Identify which cell holds the provided text, then report its (x, y) central coordinate. 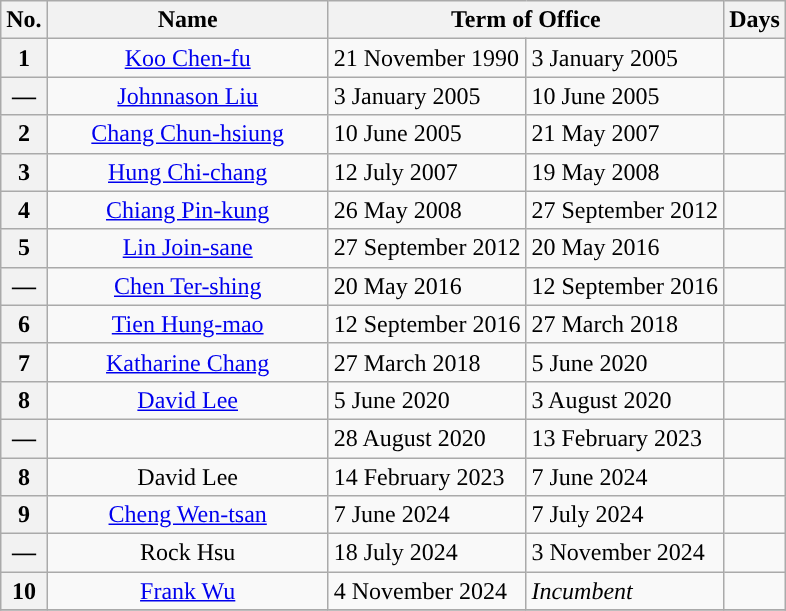
7 July 2024 (625, 515)
Lin Join-sane (188, 248)
3 (24, 172)
Frank Wu (188, 591)
12 July 2007 (427, 172)
1 (24, 58)
2 (24, 134)
Cheng Wen-tsan (188, 515)
Koo Chen-fu (188, 58)
7 (24, 362)
26 May 2008 (427, 210)
21 May 2007 (625, 134)
Hung Chi-chang (188, 172)
Incumbent (625, 591)
Chang Chun-hsiung (188, 134)
Days (755, 20)
4 (24, 210)
Term of Office (526, 20)
Katharine Chang (188, 362)
13 February 2023 (625, 438)
14 February 2023 (427, 477)
19 May 2008 (625, 172)
Tien Hung-mao (188, 324)
5 (24, 248)
Chiang Pin-kung (188, 210)
3 November 2024 (625, 553)
Rock Hsu (188, 553)
4 November 2024 (427, 591)
10 (24, 591)
3 August 2020 (625, 400)
Johnnason Liu (188, 96)
No. (24, 20)
9 (24, 515)
18 July 2024 (427, 553)
6 (24, 324)
Chen Ter-shing (188, 286)
28 August 2020 (427, 438)
Name (188, 20)
21 November 1990 (427, 58)
